Pinpoint the cell where the given text exists, returning its (x, y) midpoint coordinate. 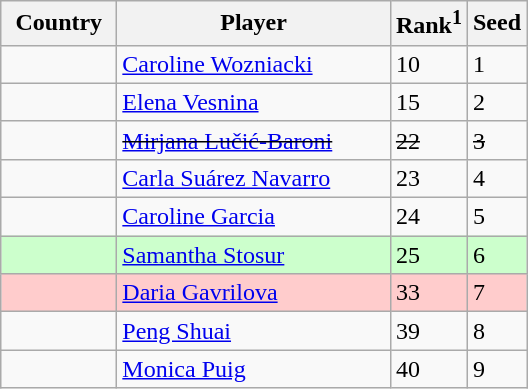
33 (428, 293)
Player (254, 24)
40 (428, 369)
Monica Puig (254, 369)
Seed (496, 24)
39 (428, 331)
22 (428, 140)
2 (496, 102)
Caroline Wozniacki (254, 64)
9 (496, 369)
Elena Vesnina (254, 102)
24 (428, 217)
23 (428, 178)
4 (496, 178)
3 (496, 140)
Samantha Stosur (254, 255)
Mirjana Lučić-Baroni (254, 140)
1 (496, 64)
7 (496, 293)
Country (59, 24)
10 (428, 64)
Daria Gavrilova (254, 293)
Caroline Garcia (254, 217)
6 (496, 255)
8 (496, 331)
Carla Suárez Navarro (254, 178)
Peng Shuai (254, 331)
15 (428, 102)
25 (428, 255)
Rank1 (428, 24)
5 (496, 217)
